Find where the given text appears and provide that cell's center as (X, Y) coordinate. 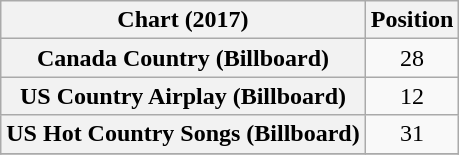
12 (412, 96)
28 (412, 58)
31 (412, 134)
Canada Country (Billboard) (183, 58)
Chart (2017) (183, 20)
US Hot Country Songs (Billboard) (183, 134)
US Country Airplay (Billboard) (183, 96)
Position (412, 20)
